Output the (X, Y) coordinate of the center of the cell containing the given text.  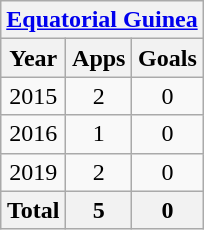
5 (99, 210)
Year (34, 58)
2016 (34, 134)
Goals (168, 58)
1 (99, 134)
2015 (34, 96)
Equatorial Guinea (102, 20)
Apps (99, 58)
Total (34, 210)
2019 (34, 172)
